For the text-containing cell, return its midpoint in [X, Y] coordinate format. 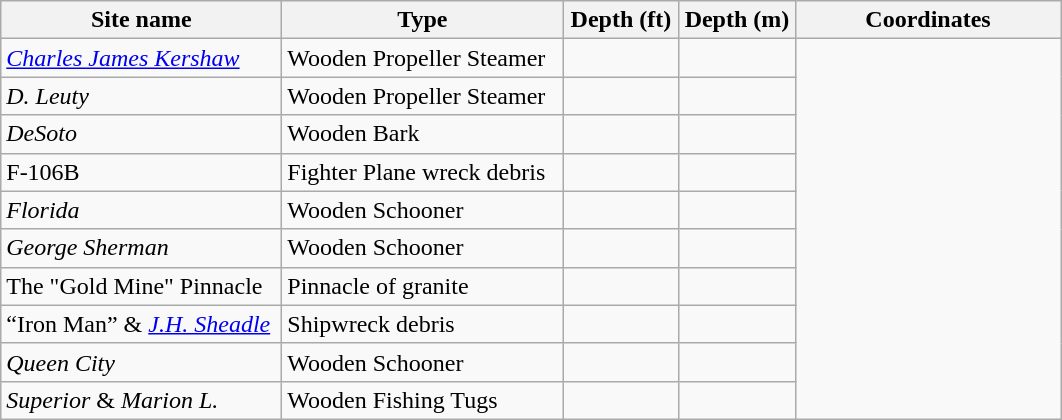
D. Leuty [142, 96]
Shipwreck debris [422, 324]
The "Gold Mine" Pinnacle [142, 286]
Superior & Marion L. [142, 400]
DeSoto [142, 134]
“Iron Man” & J.H. Sheadle [142, 324]
Fighter Plane wreck debris [422, 172]
George Sherman [142, 248]
Wooden Bark [422, 134]
Coordinates [928, 20]
Pinnacle of granite [422, 286]
Charles James Kershaw [142, 58]
Queen City [142, 362]
Depth (m) [737, 20]
Florida [142, 210]
Depth (ft) [621, 20]
F-106B [142, 172]
Type [422, 20]
Wooden Fishing Tugs [422, 400]
Site name [142, 20]
